Output the [x, y] coordinate of the center of the cell containing the given text.  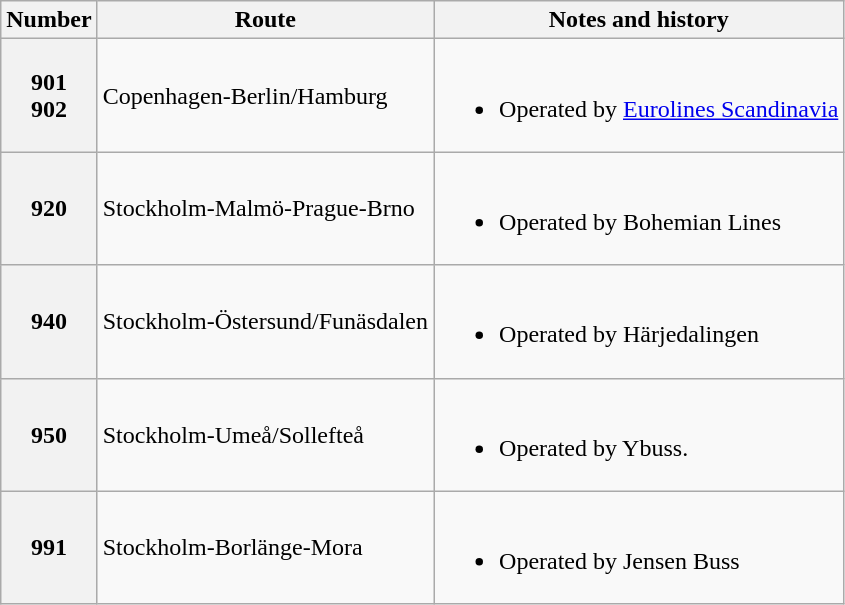
Operated by Ybuss. [639, 434]
Operated by Eurolines Scandinavia [639, 96]
Operated by Bohemian Lines [639, 208]
Number [49, 20]
Copenhagen-Berlin/Hamburg [265, 96]
Stockholm-Malmö-Prague-Brno [265, 208]
920 [49, 208]
Operated by Jensen Buss [639, 548]
950 [49, 434]
940 [49, 322]
Stockholm-Umeå/Sollefteå [265, 434]
Stockholm-Östersund/Funäsdalen [265, 322]
Stockholm-Borlänge-Mora [265, 548]
Operated by Härjedalingen [639, 322]
901902 [49, 96]
Route [265, 20]
Notes and history [639, 20]
991 [49, 548]
